Locate the cell with the specified text and output its [X, Y] center coordinate. 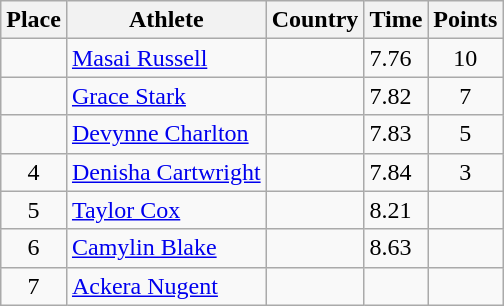
8.21 [396, 210]
10 [466, 58]
Camylin Blake [166, 248]
Taylor Cox [166, 210]
4 [34, 172]
7.82 [396, 96]
Country [315, 20]
8.63 [396, 248]
Masai Russell [166, 58]
7.83 [396, 134]
Points [466, 20]
7.84 [396, 172]
7.76 [396, 58]
Ackera Nugent [166, 286]
Devynne Charlton [166, 134]
Time [396, 20]
Athlete [166, 20]
6 [34, 248]
Grace Stark [166, 96]
Denisha Cartwright [166, 172]
Place [34, 20]
3 [466, 172]
